Pinpoint the cell where the given text exists, returning its [X, Y] midpoint coordinate. 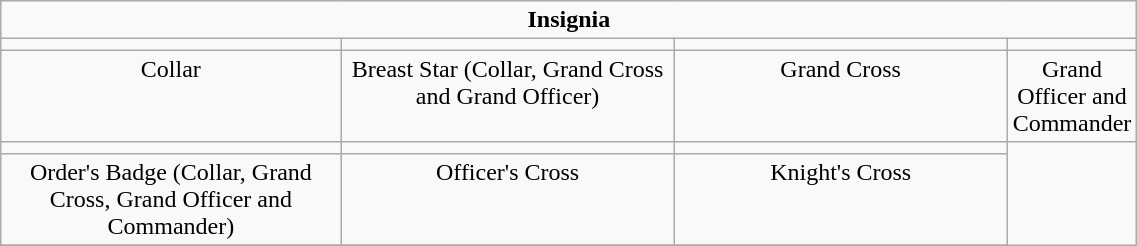
Grand Officer and Commander [1072, 96]
Officer's Cross [508, 199]
Collar [171, 96]
Breast Star (Collar, Grand Cross and Grand Officer) [508, 96]
Knight's Cross [840, 199]
Order's Badge (Collar, Grand Cross, Grand Officer and Commander) [171, 199]
Insignia [569, 20]
Grand Cross [840, 96]
